Search for the cell housing the specified text and yield its [x, y] center coordinate. 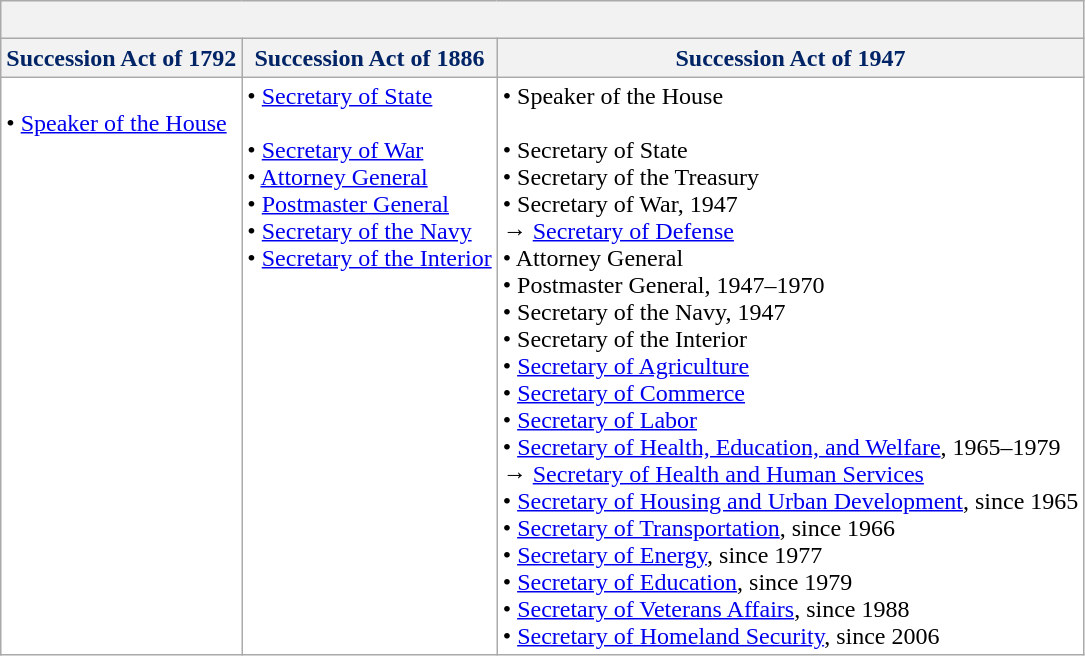
Succession Act of 1947 [790, 58]
• Speaker of the House [122, 366]
Succession Act of 1792 [122, 58]
Succession Act of 1886 [370, 58]
• Secretary of State• Secretary of War• Attorney General• Postmaster General• Secretary of the Navy• Secretary of the Interior [370, 366]
